Locate the cell with the specified text and output its (x, y) center coordinate. 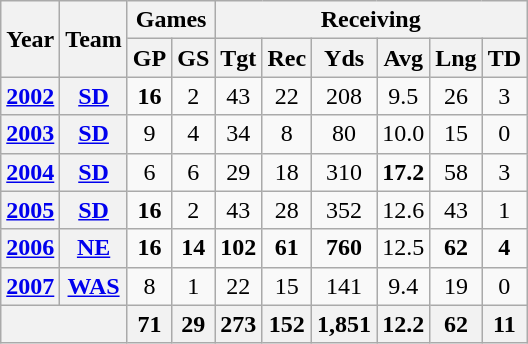
760 (344, 248)
9 (149, 134)
12.2 (404, 324)
273 (238, 324)
9.4 (404, 286)
28 (287, 210)
Avg (404, 58)
58 (456, 172)
19 (456, 286)
Year (30, 39)
18 (287, 172)
Receiving (371, 20)
12.6 (404, 210)
14 (194, 248)
34 (238, 134)
152 (287, 324)
2005 (30, 210)
9.5 (404, 96)
12.5 (404, 248)
80 (344, 134)
1,851 (344, 324)
310 (344, 172)
17.2 (404, 172)
Team (94, 39)
71 (149, 324)
Games (170, 20)
141 (344, 286)
11 (504, 324)
Rec (287, 58)
NE (94, 248)
2004 (30, 172)
61 (287, 248)
208 (344, 96)
352 (344, 210)
102 (238, 248)
GS (194, 58)
2007 (30, 286)
GP (149, 58)
TD (504, 58)
26 (456, 96)
Tgt (238, 58)
Yds (344, 58)
Lng (456, 58)
2006 (30, 248)
WAS (94, 286)
10.0 (404, 134)
2002 (30, 96)
2003 (30, 134)
